Identify which cell holds the provided text, then report its (X, Y) central coordinate. 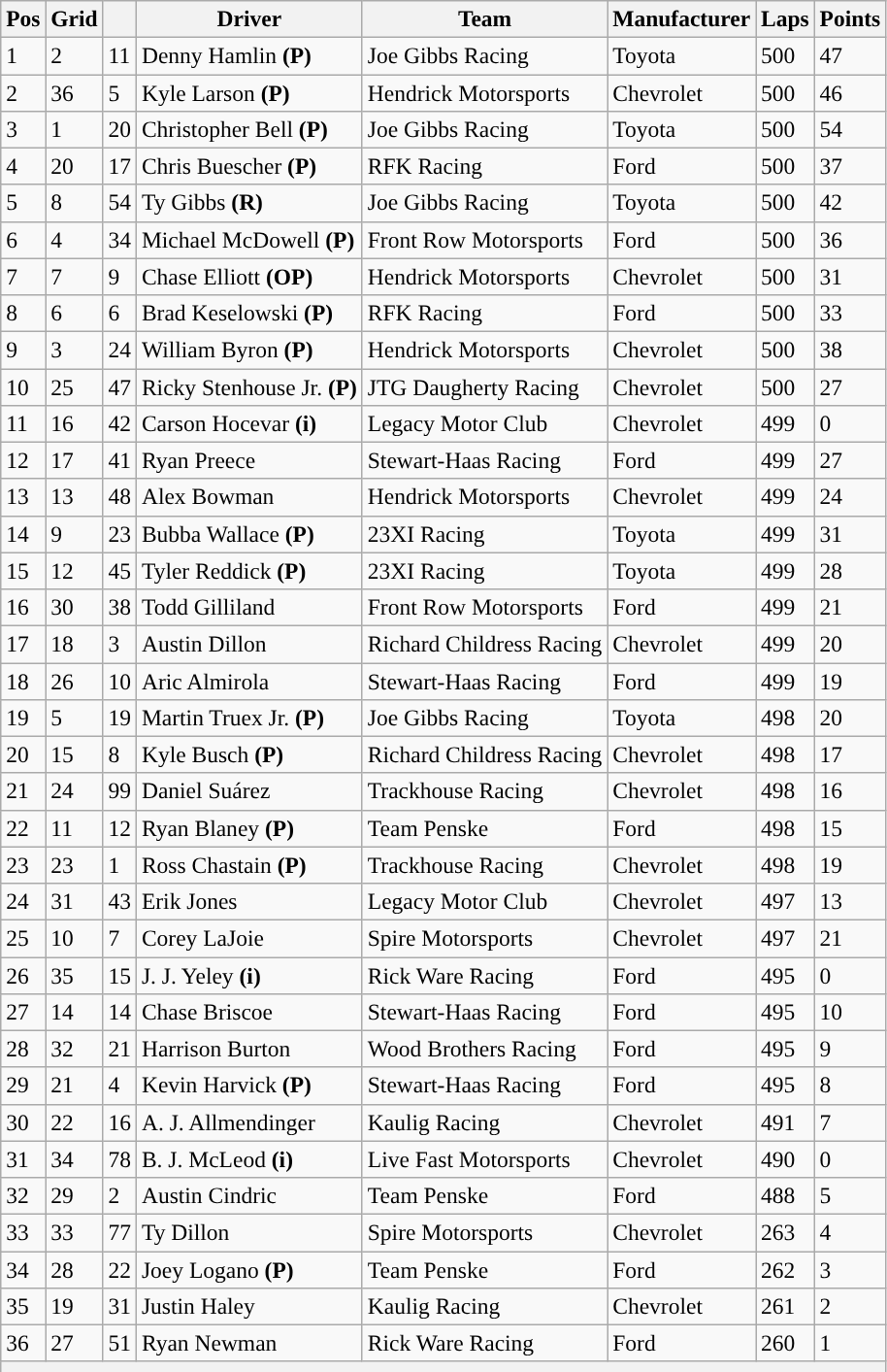
Justin Haley (248, 1306)
J. J. Yeley (i) (248, 975)
Chris Buescher (P) (248, 166)
Todd Gilliland (248, 607)
260 (786, 1343)
Aric Almirola (248, 681)
Martin Truex Jr. (P) (248, 718)
Ryan Newman (248, 1343)
Joey Logano (P) (248, 1269)
488 (786, 1195)
Team (484, 18)
Chase Briscoe (248, 1012)
Ty Dillon (248, 1232)
Austin Cindric (248, 1195)
Pos (23, 18)
Ross Chastain (P) (248, 865)
Harrison Burton (248, 1049)
37 (850, 166)
263 (786, 1232)
Michael McDowell (P) (248, 240)
Carson Hocevar (i) (248, 423)
Bubba Wallace (P) (248, 534)
45 (119, 571)
51 (119, 1343)
48 (119, 497)
43 (119, 901)
Ryan Preece (248, 460)
Manufacturer (681, 18)
99 (119, 791)
Live Fast Motorsports (484, 1159)
78 (119, 1159)
Kyle Busch (P) (248, 754)
Ty Gibbs (R) (248, 203)
Kyle Larson (P) (248, 92)
Corey LaJoie (248, 938)
Daniel Suárez (248, 791)
Brad Keselowski (P) (248, 313)
Christopher Bell (P) (248, 129)
Driver (248, 18)
Alex Bowman (248, 497)
JTG Daugherty Racing (484, 386)
41 (119, 460)
Erik Jones (248, 901)
Tyler Reddick (P) (248, 571)
B. J. McLeod (i) (248, 1159)
Denny Hamlin (P) (248, 55)
Points (850, 18)
William Byron (P) (248, 350)
261 (786, 1306)
Ryan Blaney (P) (248, 828)
46 (850, 92)
Ricky Stenhouse Jr. (P) (248, 386)
Chase Elliott (OP) (248, 277)
Wood Brothers Racing (484, 1049)
491 (786, 1122)
262 (786, 1269)
Kevin Harvick (P) (248, 1086)
Grid (74, 18)
A. J. Allmendinger (248, 1122)
Austin Dillon (248, 644)
490 (786, 1159)
77 (119, 1232)
Laps (786, 18)
